Scan for the cell matching the given text and deliver its [X, Y] coordinate at center. 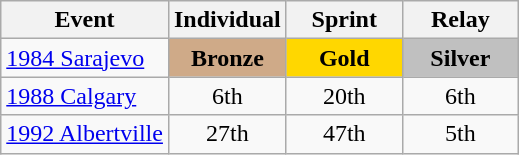
Sprint [344, 20]
1984 Sarajevo [85, 58]
5th [460, 134]
Relay [460, 20]
1992 Albertville [85, 134]
20th [344, 96]
Individual [227, 20]
47th [344, 134]
Silver [460, 58]
1988 Calgary [85, 96]
Bronze [227, 58]
Event [85, 20]
27th [227, 134]
Gold [344, 58]
